Return [x, y] of the center of cell containing provided text 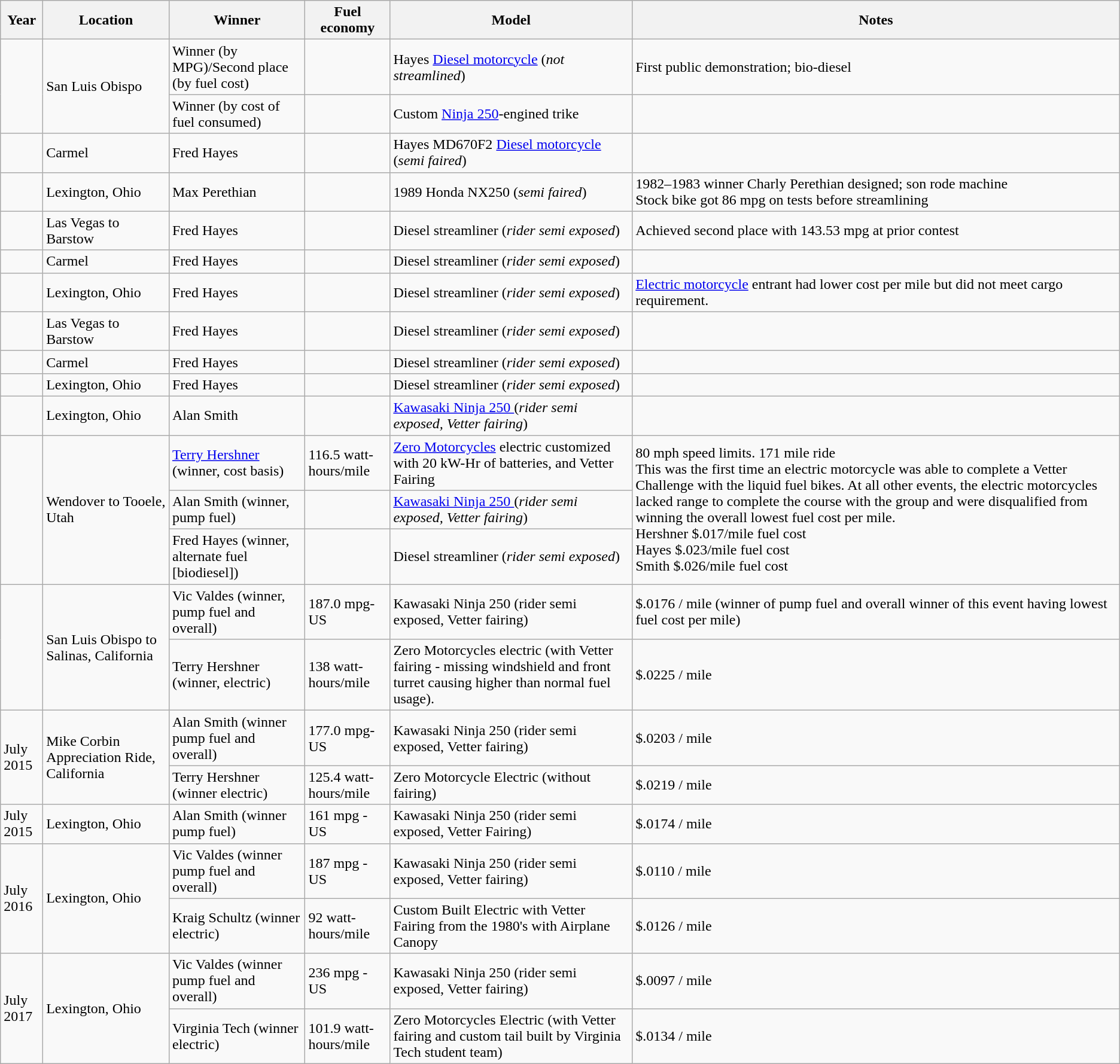
Alan Smith (winner pump fuel) [237, 824]
Zero Motorcycles Electric (with Vetter fairing and custom tail built by Virginia Tech student team) [511, 1036]
$.0225 / mile [876, 675]
Custom Built Electric with Vetter Fairing from the 1980's with Airplane Canopy [511, 926]
$.0203 / mile [876, 738]
Model [511, 20]
Virginia Tech (winner electric) [237, 1036]
$.0134 / mile [876, 1036]
Terry Hershner (winner electric) [237, 785]
Winner (by cost of fuel consumed) [237, 114]
July 2016 [22, 898]
Alan Smith (winner pump fuel and overall) [237, 738]
Zero Motorcycle Electric (without fairing) [511, 785]
July 2017 [22, 1008]
101.9 watt-hours/mile [348, 1036]
92 watt-hours/mile [348, 926]
1982–1983 winner Charly Perethian designed; son rode machineStock bike got 86 mpg on tests before streamlining [876, 191]
Alan Smith (winner, pump fuel) [237, 510]
177.0 mpg-US [348, 738]
Hayes MD670F2 Diesel motorcycle (semi faired) [511, 153]
Custom Ninja 250-engined trike [511, 114]
First public demonstration; bio-diesel [876, 67]
116.5 watt-hours/mile [348, 463]
Max Perethian [237, 191]
187 mpg - US [348, 871]
125.4 watt-hours/mile [348, 785]
Year [22, 20]
Kawasaki Ninja 250 (rider semi exposed, Vetter Fairing) [511, 824]
1989 Honda NX250 (semi faired) [511, 191]
Kraig Schultz (winner electric) [237, 926]
138 watt-hours/mile [348, 675]
Zero Motorcycles electric customized with 20 kW-Hr of batteries, and Vetter Fairing [511, 463]
Terry Hershner (winner, cost basis) [237, 463]
187.0 mpg-US [348, 612]
Terry Hershner (winner, electric) [237, 675]
Zero Motorcycles electric (with Vetter fairing - missing windshield and front turret causing higher than normal fuel usage). [511, 675]
Fred Hayes (winner, alternate fuel [biodiesel]) [237, 557]
Mike Corbin Appreciation Ride, California [106, 757]
$.0176 / mile (winner of pump fuel and overall winner of this event having lowest fuel cost per mile) [876, 612]
San Luis Obispo [106, 86]
$.0110 / mile [876, 871]
Vic Valdes (winner, pump fuel and overall) [237, 612]
$.0219 / mile [876, 785]
Electric motorcycle entrant had lower cost per mile but did not meet cargo requirement. [876, 292]
Winner (by MPG)/Second place (by fuel cost) [237, 67]
Wendover to Tooele, Utah [106, 510]
Hayes Diesel motorcycle (not streamlined) [511, 67]
Alan Smith [237, 415]
$.0126 / mile [876, 926]
$.0174 / mile [876, 824]
Notes [876, 20]
Winner [237, 20]
Achieved second place with 143.53 mpg at prior contest [876, 231]
236 mpg - US [348, 981]
$.0097 / mile [876, 981]
Fuel economy [348, 20]
161 mpg - US [348, 824]
Location [106, 20]
San Luis Obispo to Salinas, California [106, 647]
